Return the [X, Y] coordinate for the center point of the cell that contains the specified text.  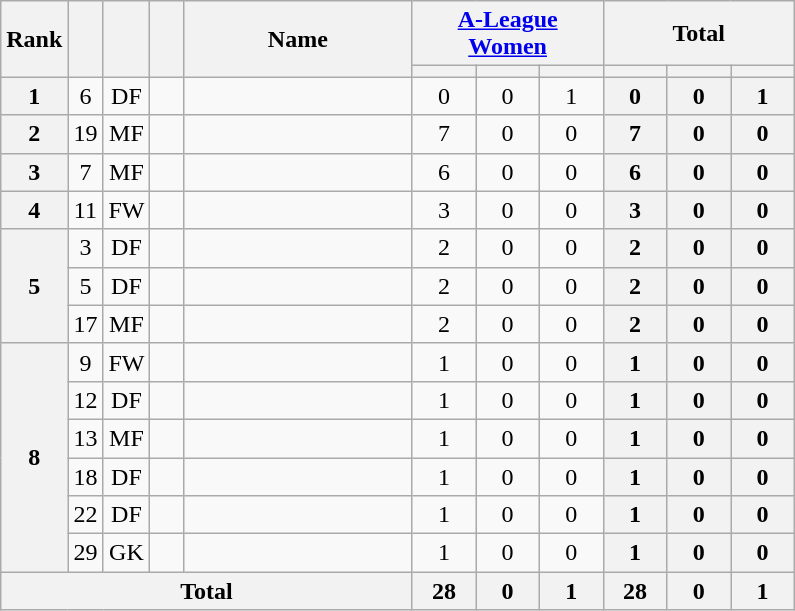
A-League Women [508, 34]
22 [86, 515]
11 [86, 210]
Rank [34, 39]
Name [298, 39]
GK [126, 553]
12 [86, 400]
4 [34, 210]
8 [34, 457]
9 [86, 362]
29 [86, 553]
18 [86, 477]
19 [86, 134]
13 [86, 438]
17 [86, 324]
